Return the (X, Y) coordinate for the center point of the cell that contains the specified text.  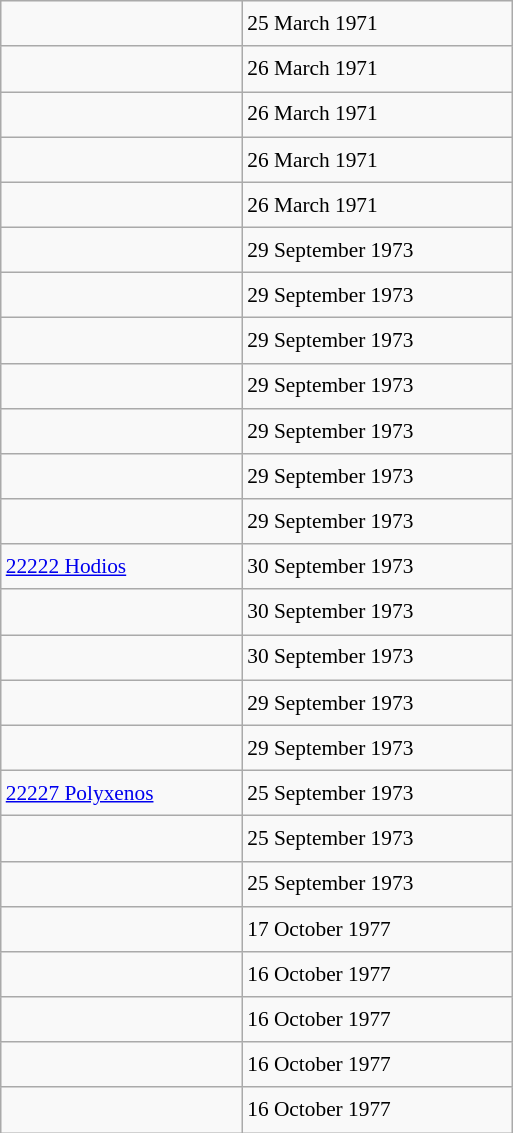
25 March 1971 (377, 24)
22227 Polyxenos (122, 792)
22222 Hodios (122, 566)
17 October 1977 (377, 928)
